Detect which cell encompasses the target text, then output its [x, y] center coordinate. 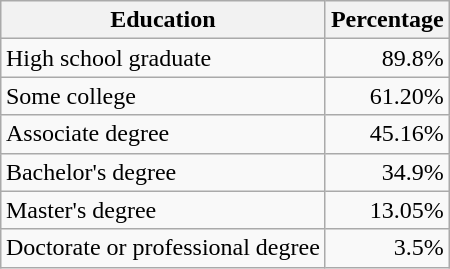
34.9% [387, 172]
13.05% [387, 210]
45.16% [387, 134]
Education [162, 20]
Percentage [387, 20]
Some college [162, 96]
High school graduate [162, 58]
Bachelor's degree [162, 172]
Associate degree [162, 134]
89.8% [387, 58]
Master's degree [162, 210]
3.5% [387, 248]
61.20% [387, 96]
Doctorate or professional degree [162, 248]
